From the cell containing the given text, extract its center point as (x, y) coordinate. 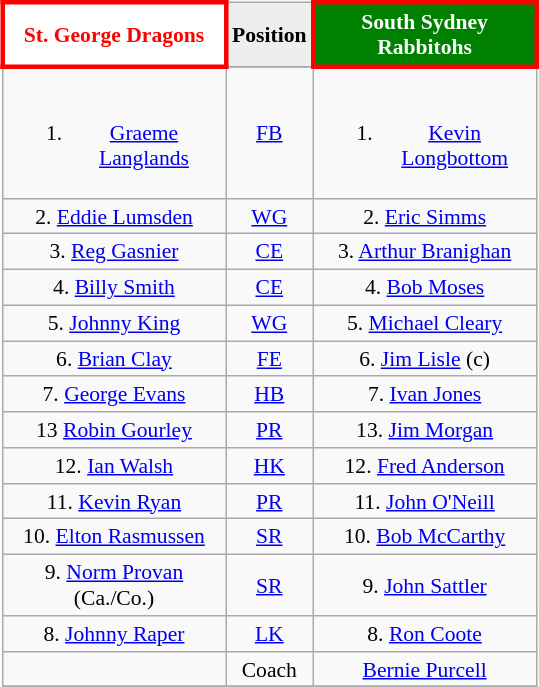
11. John O'Neill (424, 501)
St. George Dragons (114, 35)
5. Michael Cleary (424, 323)
7. George Evans (114, 394)
11. Kevin Ryan (114, 501)
12. Fred Anderson (424, 466)
Bernie Purcell (424, 669)
3. Arthur Branighan (424, 252)
HK (270, 466)
3. Reg Gasnier (114, 252)
7. Ivan Jones (424, 394)
Kevin Longbottom (424, 132)
FE (270, 359)
8. Ron Coote (424, 634)
12. Ian Walsh (114, 466)
Coach (270, 669)
2. Eddie Lumsden (114, 216)
10. Bob McCarthy (424, 537)
6. Brian Clay (114, 359)
13 Robin Gourley (114, 430)
6. Jim Lisle (c) (424, 359)
9. Norm Provan (Ca./Co.) (114, 586)
LK (270, 634)
Position (270, 35)
9. John Sattler (424, 586)
10. Elton Rasmussen (114, 537)
4. Bob Moses (424, 288)
8. Johnny Raper (114, 634)
FB (270, 132)
South Sydney Rabbitohs (424, 35)
HB (270, 394)
Graeme Langlands (114, 132)
2. Eric Simms (424, 216)
13. Jim Morgan (424, 430)
4. Billy Smith (114, 288)
5. Johnny King (114, 323)
